Extract the (X, Y) coordinate from the center of the cell holding the provided text.  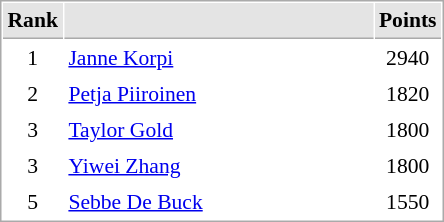
Yiwei Zhang (218, 165)
1550 (408, 201)
Janne Korpi (218, 57)
5 (32, 201)
1820 (408, 93)
Points (408, 21)
Petja Piiroinen (218, 93)
Rank (32, 21)
Sebbe De Buck (218, 201)
Taylor Gold (218, 129)
2 (32, 93)
2940 (408, 57)
1 (32, 57)
